Output the [x, y] coordinate of the center of the cell containing the given text.  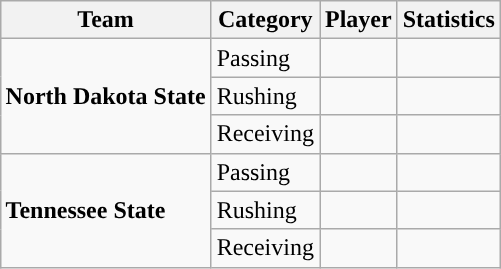
Statistics [448, 20]
Tennessee State [106, 210]
Player [359, 20]
Category [265, 20]
Team [106, 20]
North Dakota State [106, 96]
